Return (X, Y) of the center of cell containing provided text 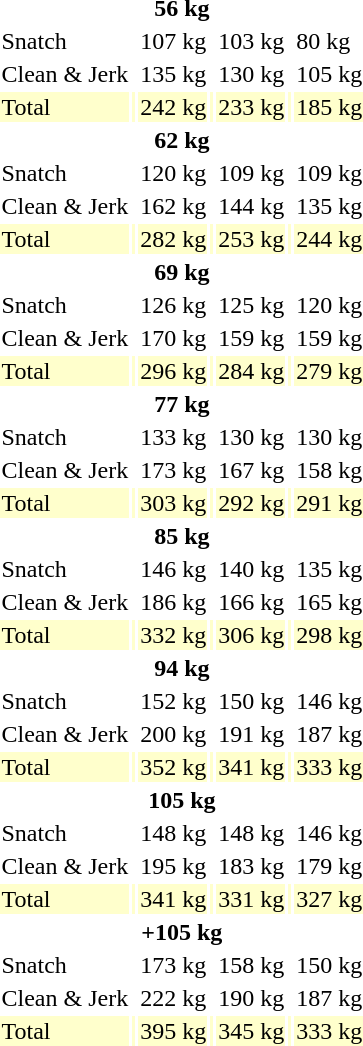
292 kg (252, 503)
146 kg (174, 569)
167 kg (252, 470)
120 kg (174, 173)
125 kg (252, 305)
162 kg (174, 206)
395 kg (174, 1031)
159 kg (252, 338)
242 kg (174, 107)
144 kg (252, 206)
352 kg (174, 767)
200 kg (174, 734)
190 kg (252, 998)
222 kg (174, 998)
170 kg (174, 338)
253 kg (252, 239)
109 kg (252, 173)
195 kg (174, 866)
152 kg (174, 701)
126 kg (174, 305)
303 kg (174, 503)
140 kg (252, 569)
135 kg (174, 74)
103 kg (252, 41)
296 kg (174, 371)
166 kg (252, 602)
133 kg (174, 437)
331 kg (252, 899)
345 kg (252, 1031)
150 kg (252, 701)
186 kg (174, 602)
284 kg (252, 371)
306 kg (252, 635)
158 kg (252, 965)
332 kg (174, 635)
191 kg (252, 734)
107 kg (174, 41)
233 kg (252, 107)
282 kg (174, 239)
183 kg (252, 866)
